Return (X, Y) of the center of cell containing provided text 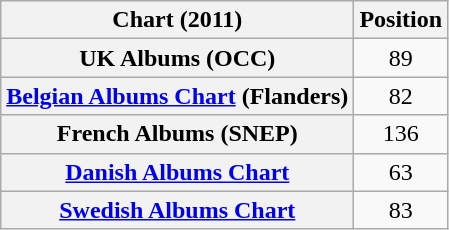
89 (401, 58)
Swedish Albums Chart (178, 210)
Danish Albums Chart (178, 172)
63 (401, 172)
82 (401, 96)
83 (401, 210)
Belgian Albums Chart (Flanders) (178, 96)
French Albums (SNEP) (178, 134)
Position (401, 20)
UK Albums (OCC) (178, 58)
136 (401, 134)
Chart (2011) (178, 20)
